Pinpoint the cell where the given text exists, returning its (x, y) midpoint coordinate. 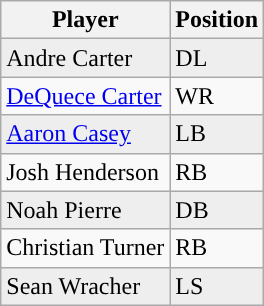
Andre Carter (86, 58)
Christian Turner (86, 248)
Player (86, 20)
Aaron Casey (86, 134)
Position (217, 20)
Sean Wracher (86, 286)
DL (217, 58)
LB (217, 134)
DB (217, 210)
Josh Henderson (86, 172)
LS (217, 286)
WR (217, 96)
DeQuece Carter (86, 96)
Noah Pierre (86, 210)
